Search for the cell housing the specified text and yield its [x, y] center coordinate. 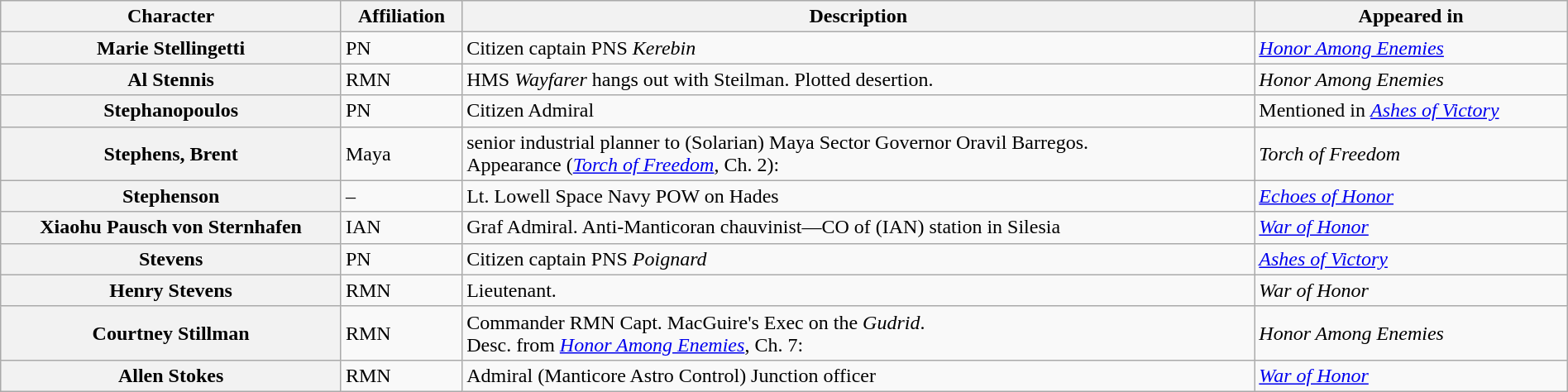
Citizen Admiral [858, 111]
senior industrial planner to (Solarian) Maya Sector Governor Oravil Barregos.Appearance (Torch of Freedom, Ch. 2): [858, 154]
Stephanopoulos [171, 111]
Al Stennis [171, 79]
Lieutenant. [858, 290]
Admiral (Manticore Astro Control) Junction officer [858, 375]
Citizen captain PNS Kerebin [858, 48]
Affiliation [401, 17]
Stephens, Brent [171, 154]
Description [858, 17]
Ashes of Victory [1411, 259]
Xiaohu Pausch von Sternhafen [171, 227]
Stevens [171, 259]
Torch of Freedom [1411, 154]
Character [171, 17]
Commander RMN Capt. MacGuire's Exec on the Gudrid.Desc. from Honor Among Enemies, Ch. 7: [858, 332]
Graf Admiral. Anti-Manticoran chauvinist—CO of (IAN) station in Silesia [858, 227]
Echoes of Honor [1411, 196]
Lt. Lowell Space Navy POW on Hades [858, 196]
IAN [401, 227]
Henry Stevens [171, 290]
Marie Stellingetti [171, 48]
Citizen captain PNS Poignard [858, 259]
Maya [401, 154]
HMS Wayfarer hangs out with Steilman. Plotted desertion. [858, 79]
Stephenson [171, 196]
– [401, 196]
Allen Stokes [171, 375]
Mentioned in Ashes of Victory [1411, 111]
Appeared in [1411, 17]
Courtney Stillman [171, 332]
